Search for the cell housing the specified text and yield its [x, y] center coordinate. 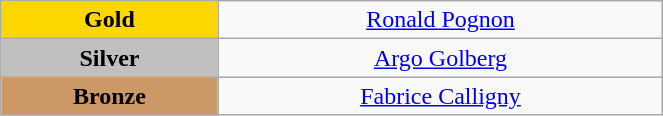
Silver [110, 58]
Ronald Pognon [440, 20]
Fabrice Calligny [440, 96]
Gold [110, 20]
Bronze [110, 96]
Argo Golberg [440, 58]
